Determine the (X, Y) coordinate at the center of the cell enclosing the given text.  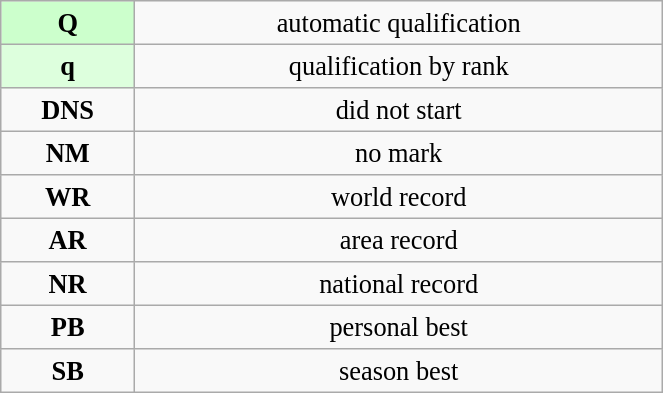
DNS (68, 109)
Q (68, 22)
qualification by rank (399, 66)
did not start (399, 109)
national record (399, 284)
area record (399, 240)
NR (68, 284)
WR (68, 197)
world record (399, 197)
no mark (399, 153)
PB (68, 327)
personal best (399, 327)
q (68, 66)
NM (68, 153)
AR (68, 240)
SB (68, 371)
automatic qualification (399, 22)
season best (399, 371)
